Extract the (X, Y) coordinate from the center of the cell holding the provided text.  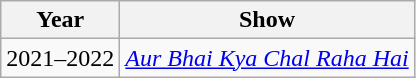
Year (60, 20)
Aur Bhai Kya Chal Raha Hai (267, 58)
Show (267, 20)
2021–2022 (60, 58)
